Search for the cell housing the specified text and yield its [x, y] center coordinate. 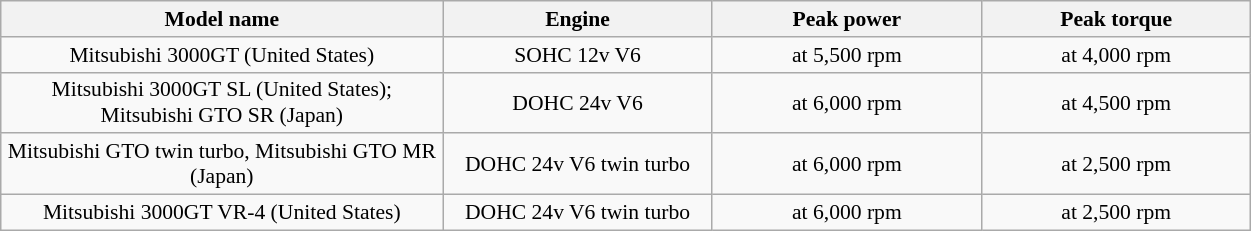
at 4,000 rpm [1116, 55]
Mitsubishi 3000GT VR-4 (United States) [222, 213]
DOHC 24v V6 [578, 102]
Model name [222, 19]
SOHC 12v V6 [578, 55]
Peak power [846, 19]
Mitsubishi 3000GT SL (United States); Mitsubishi GTO SR (Japan) [222, 102]
at 5,500 rpm [846, 55]
Mitsubishi GTO twin turbo, Mitsubishi GTO MR (Japan) [222, 164]
at 4,500 rpm [1116, 102]
Peak torque [1116, 19]
Mitsubishi 3000GT (United States) [222, 55]
Engine [578, 19]
